Provide the [X, Y] coordinate of the cell's center where the given text is located.  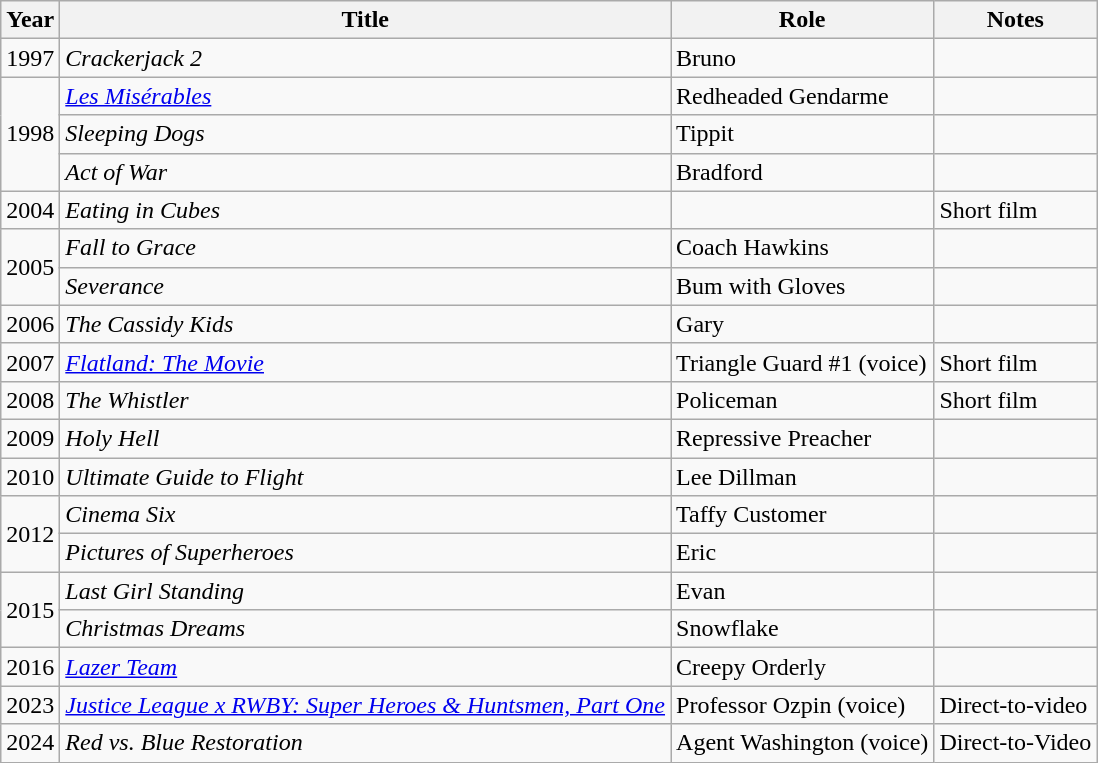
Eating in Cubes [366, 210]
2008 [30, 400]
2012 [30, 534]
Christmas Dreams [366, 629]
Direct-to-Video [1016, 743]
Professor Ozpin (voice) [802, 705]
Eric [802, 553]
Notes [1016, 20]
Last Girl Standing [366, 591]
Sleeping Dogs [366, 134]
2004 [30, 210]
Bradford [802, 172]
Lazer Team [366, 667]
Repressive Preacher [802, 438]
Tippit [802, 134]
2023 [30, 705]
2016 [30, 667]
Snowflake [802, 629]
Lee Dillman [802, 477]
2024 [30, 743]
Coach Hawkins [802, 248]
Title [366, 20]
The Cassidy Kids [366, 324]
Severance [366, 286]
Crackerjack 2 [366, 58]
Evan [802, 591]
2010 [30, 477]
Ultimate Guide to Flight [366, 477]
Role [802, 20]
Agent Washington (voice) [802, 743]
Holy Hell [366, 438]
Creepy Orderly [802, 667]
Flatland: The Movie [366, 362]
Cinema Six [366, 515]
1998 [30, 134]
Act of War [366, 172]
Bum with Gloves [802, 286]
Pictures of Superheroes [366, 553]
2007 [30, 362]
2009 [30, 438]
Triangle Guard #1 (voice) [802, 362]
Fall to Grace [366, 248]
Year [30, 20]
The Whistler [366, 400]
1997 [30, 58]
Les Misérables [366, 96]
2015 [30, 610]
Taffy Customer [802, 515]
Red vs. Blue Restoration [366, 743]
2006 [30, 324]
2005 [30, 267]
Direct-to-video [1016, 705]
Bruno [802, 58]
Gary [802, 324]
Justice League x RWBY: Super Heroes & Huntsmen, Part One [366, 705]
Redheaded Gendarme [802, 96]
Policeman [802, 400]
